Capture the cell that displays the provided text and extract its [X, Y] central coordinate. 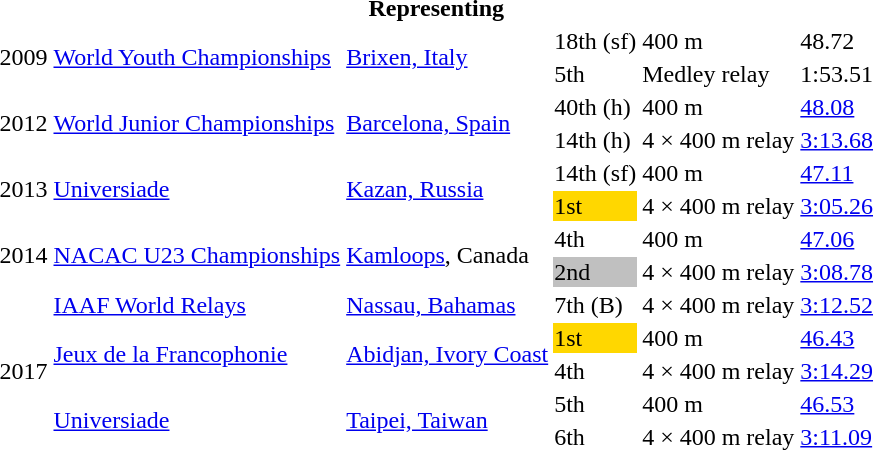
18th (sf) [596, 41]
14th (sf) [596, 173]
Barcelona, Spain [448, 124]
14th (h) [596, 140]
40th (h) [596, 107]
NACAC U23 Championships [197, 256]
Nassau, Bahamas [448, 305]
Kazan, Russia [448, 190]
2nd [596, 272]
7th (B) [596, 305]
Jeux de la Francophonie [197, 354]
World Junior Championships [197, 124]
Brixen, Italy [448, 58]
World Youth Championships [197, 58]
Abidjan, Ivory Coast [448, 354]
Medley relay [718, 74]
Universiade [197, 190]
Kamloops, Canada [448, 256]
IAAF World Relays [197, 305]
